From the cell containing the given text, extract its center point as (X, Y) coordinate. 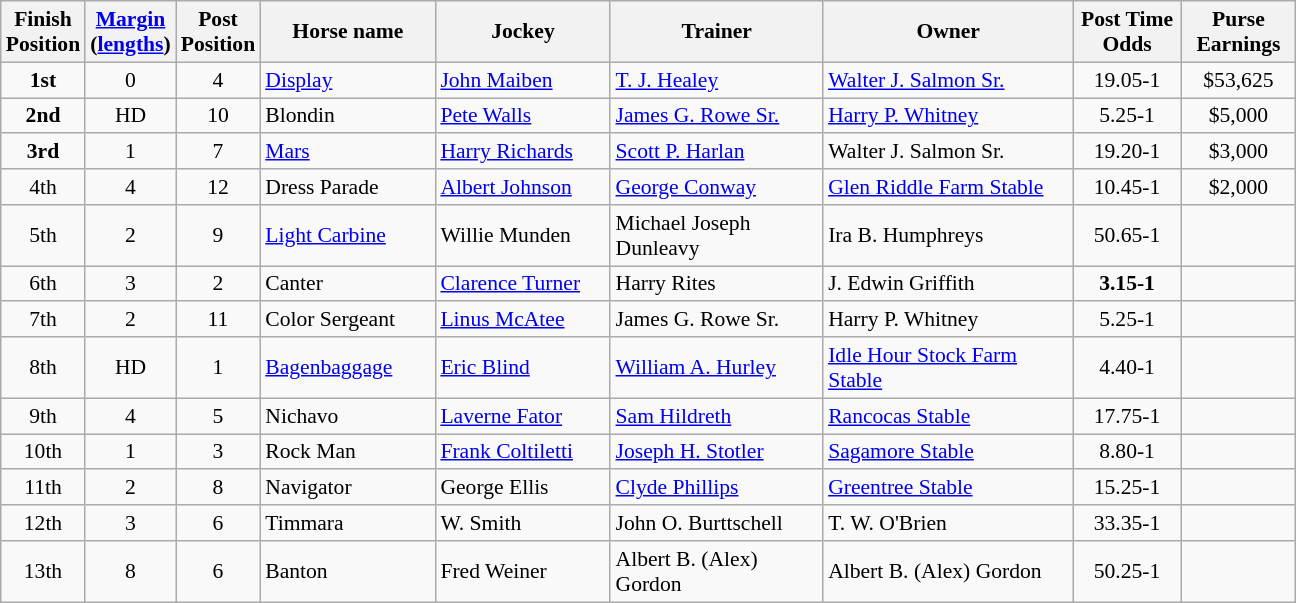
Laverne Fator (522, 416)
15.25-1 (1127, 488)
1st (43, 80)
Banton (348, 572)
19.05-1 (1127, 80)
$5,000 (1238, 116)
Fred Weiner (522, 572)
5th (43, 236)
Eric Blind (522, 368)
Jockey (522, 32)
10.45-1 (1127, 187)
John Maiben (522, 80)
7 (218, 152)
50.25-1 (1127, 572)
13th (43, 572)
John O. Burttschell (716, 523)
Sagamore Stable (948, 452)
Purse Earnings (1238, 32)
Trainer (716, 32)
Post Position (218, 32)
Dress Parade (348, 187)
Bagenbaggage (348, 368)
Greentree Stable (948, 488)
33.35-1 (1127, 523)
50.65-1 (1127, 236)
Albert Johnson (522, 187)
Light Carbine (348, 236)
Horse name (348, 32)
Canter (348, 284)
7th (43, 320)
Idle Hour Stock Farm Stable (948, 368)
W. Smith (522, 523)
Harry Richards (522, 152)
Nichavo (348, 416)
$3,000 (1238, 152)
Color Sergeant (348, 320)
3.15-1 (1127, 284)
Clyde Phillips (716, 488)
12 (218, 187)
11th (43, 488)
William A. Hurley (716, 368)
8.80-1 (1127, 452)
10 (218, 116)
Willie Munden (522, 236)
4.40-1 (1127, 368)
Margin(lengths) (130, 32)
Owner (948, 32)
4th (43, 187)
Timmara (348, 523)
6th (43, 284)
T. W. O'Brien (948, 523)
17.75-1 (1127, 416)
Harry Rites (716, 284)
9 (218, 236)
Blondin (348, 116)
Finish Position (43, 32)
Frank Coltiletti (522, 452)
Display (348, 80)
Rancocas Stable (948, 416)
3rd (43, 152)
Scott P. Harlan (716, 152)
Glen Riddle Farm Stable (948, 187)
19.20-1 (1127, 152)
Navigator (348, 488)
0 (130, 80)
$2,000 (1238, 187)
Sam Hildreth (716, 416)
George Ellis (522, 488)
George Conway (716, 187)
Post Time Odds (1127, 32)
5 (218, 416)
Mars (348, 152)
8th (43, 368)
Pete Walls (522, 116)
$53,625 (1238, 80)
J. Edwin Griffith (948, 284)
Joseph H. Stotler (716, 452)
Rock Man (348, 452)
12th (43, 523)
9th (43, 416)
11 (218, 320)
Clarence Turner (522, 284)
2nd (43, 116)
Linus McAtee (522, 320)
Michael Joseph Dunleavy (716, 236)
10th (43, 452)
T. J. Healey (716, 80)
Ira B. Humphreys (948, 236)
